Return [X, Y] of the center of cell containing provided text 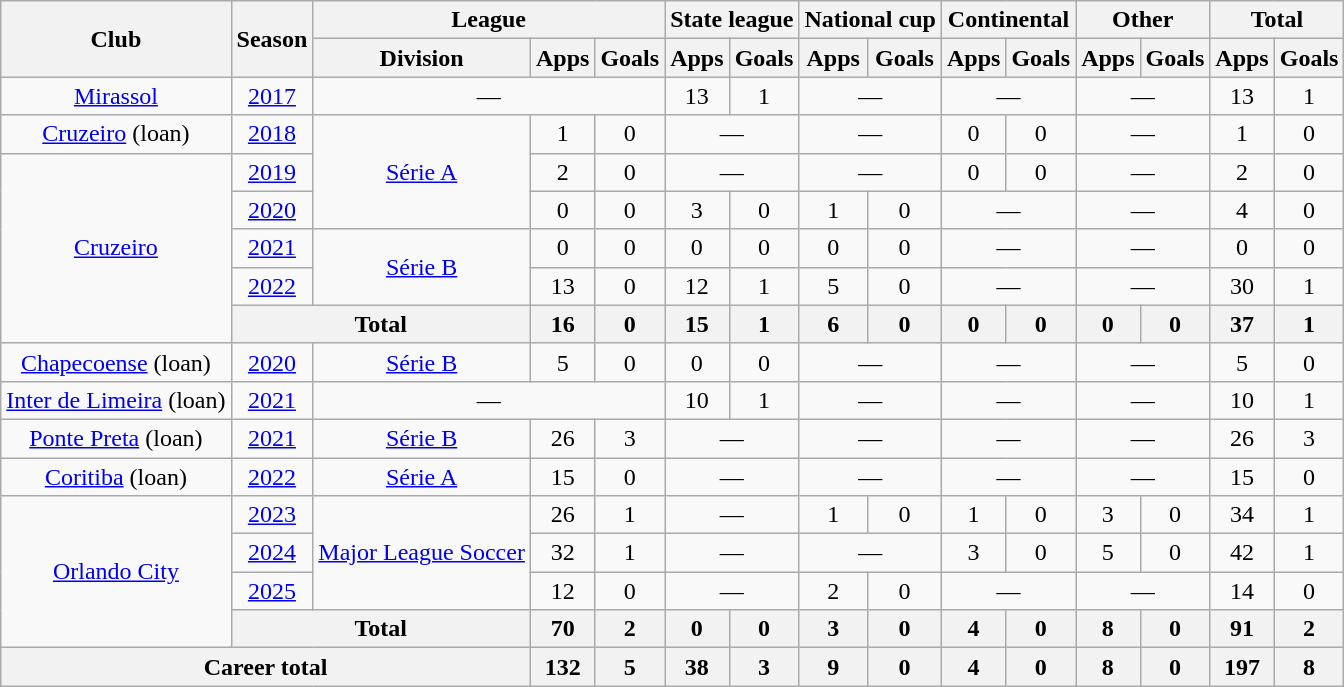
2023 [272, 515]
14 [1242, 591]
34 [1242, 515]
Cruzeiro [116, 248]
2017 [272, 96]
League [489, 20]
6 [833, 324]
Coritiba (loan) [116, 477]
Club [116, 39]
91 [1242, 629]
Orlando City [116, 572]
Inter de Limeira (loan) [116, 400]
Continental [1008, 20]
Career total [266, 667]
132 [562, 667]
Ponte Preta (loan) [116, 438]
Cruzeiro (loan) [116, 134]
2024 [272, 553]
42 [1242, 553]
197 [1242, 667]
National cup [870, 20]
Mirassol [116, 96]
2025 [272, 591]
70 [562, 629]
Major League Soccer [422, 553]
Chapecoense (loan) [116, 362]
Season [272, 39]
16 [562, 324]
9 [833, 667]
State league [732, 20]
37 [1242, 324]
38 [697, 667]
2019 [272, 172]
32 [562, 553]
Division [422, 58]
30 [1242, 286]
2018 [272, 134]
Other [1143, 20]
